Provide the (X, Y) coordinate of the cell's center where the given text is located.  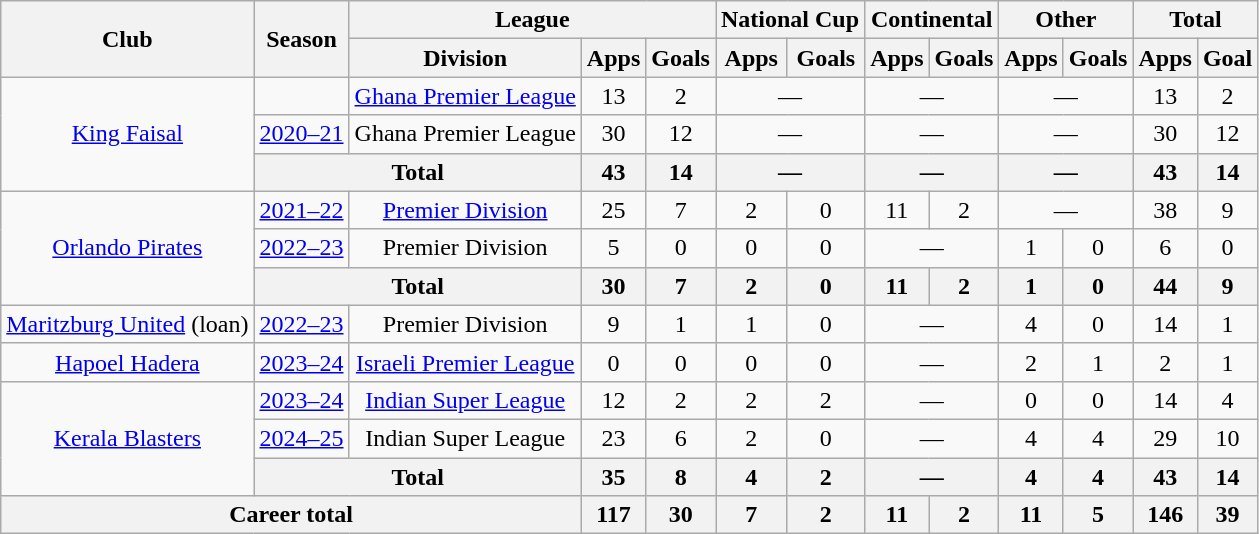
35 (613, 477)
2024–25 (302, 438)
League (532, 20)
146 (1165, 515)
25 (613, 210)
Continental (932, 20)
Hapoel Hadera (128, 362)
10 (1227, 438)
29 (1165, 438)
Kerala Blasters (128, 438)
117 (613, 515)
Orlando Pirates (128, 248)
Maritzburg United (loan) (128, 324)
Club (128, 39)
8 (681, 477)
Goal (1227, 58)
23 (613, 438)
Division (465, 58)
44 (1165, 286)
National Cup (790, 20)
38 (1165, 210)
2020–21 (302, 134)
Other (1066, 20)
Season (302, 39)
2021–22 (302, 210)
Israeli Premier League (465, 362)
39 (1227, 515)
Career total (292, 515)
King Faisal (128, 134)
